Provide the [x, y] coordinate of the cell's center where the given text is located.  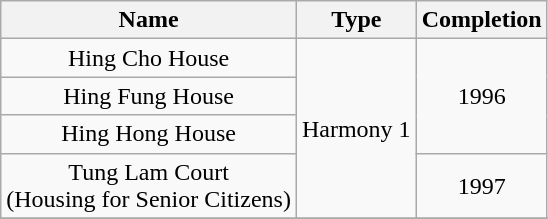
Tung Lam Court(Housing for Senior Citizens) [149, 186]
1996 [482, 96]
Hing Cho House [149, 58]
Type [356, 20]
Completion [482, 20]
Harmony 1 [356, 128]
Hing Hong House [149, 134]
Hing Fung House [149, 96]
Name [149, 20]
1997 [482, 186]
